Identify which cell holds the provided text, then report its [x, y] central coordinate. 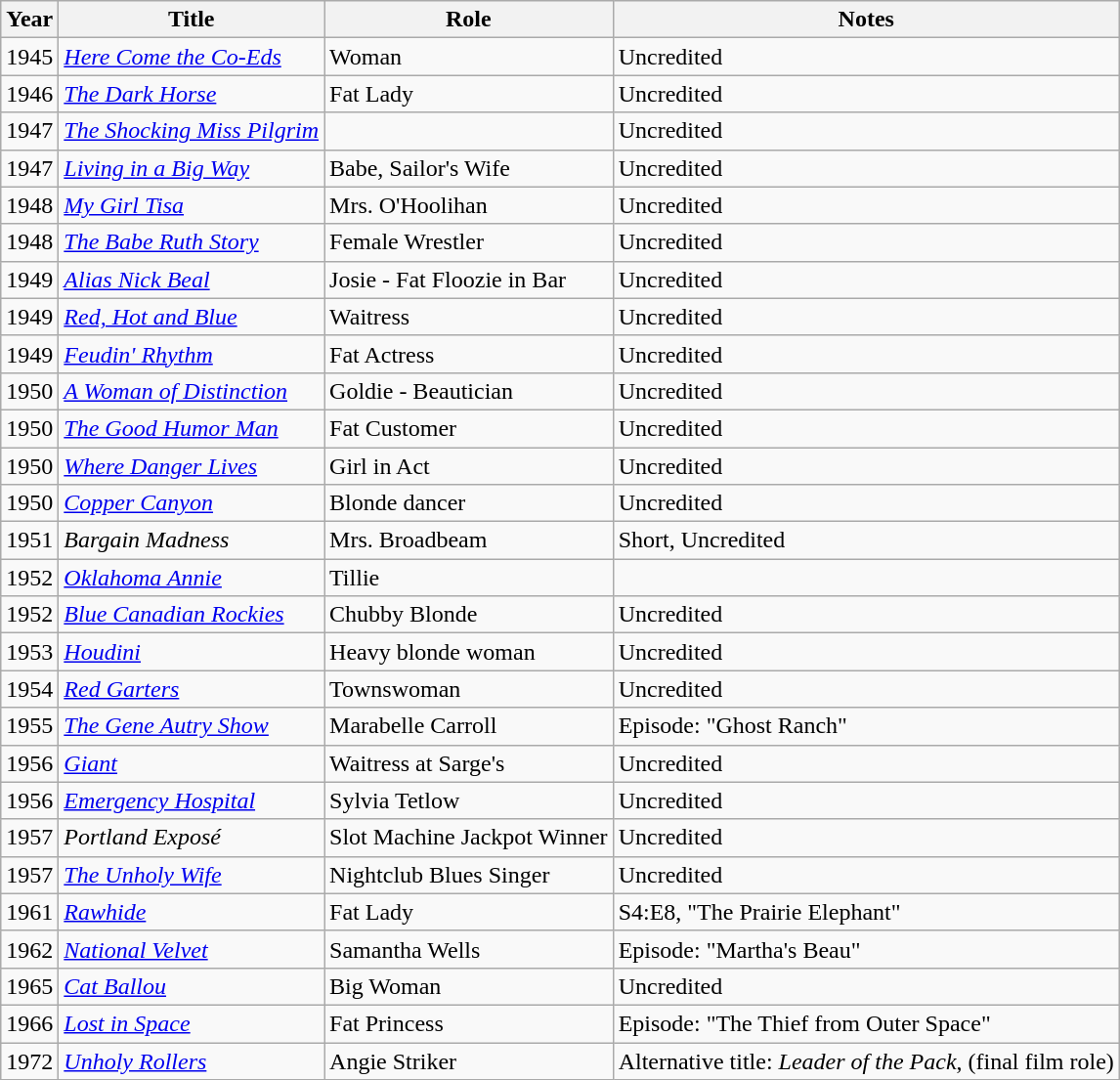
1962 [29, 949]
Female Wrestler [469, 242]
Goldie - Beautician [469, 391]
The Unholy Wife [192, 875]
1953 [29, 652]
Episode: "The Thief from Outer Space" [866, 1023]
Waitress [469, 317]
Cat Ballou [192, 986]
The Babe Ruth Story [192, 242]
Red, Hot and Blue [192, 317]
Mrs. O'Hoolihan [469, 205]
1954 [29, 689]
Chubby Blonde [469, 615]
Where Danger Lives [192, 466]
The Shocking Miss Pilgrim [192, 131]
Year [29, 20]
Heavy blonde woman [469, 652]
Blonde dancer [469, 503]
Feudin' Rhythm [192, 354]
Samantha Wells [469, 949]
Fat Customer [469, 428]
Josie - Fat Floozie in Bar [469, 280]
Oklahoma Annie [192, 578]
My Girl Tisa [192, 205]
Copper Canyon [192, 503]
1965 [29, 986]
Angie Striker [469, 1060]
Blue Canadian Rockies [192, 615]
A Woman of Distinction [192, 391]
1945 [29, 57]
Lost in Space [192, 1023]
Role [469, 20]
Red Garters [192, 689]
Slot Machine Jackpot Winner [469, 838]
Here Come the Co-Eds [192, 57]
Rawhide [192, 912]
Alias Nick Beal [192, 280]
The Dark Horse [192, 94]
Alternative title: Leader of the Pack, (final film role) [866, 1060]
Big Woman [469, 986]
Sylvia Tetlow [469, 800]
1972 [29, 1060]
Living in a Big Way [192, 168]
Notes [866, 20]
Portland Exposé [192, 838]
Tillie [469, 578]
Townswoman [469, 689]
1951 [29, 540]
Unholy Rollers [192, 1060]
Woman [469, 57]
1966 [29, 1023]
Giant [192, 763]
Episode: "Ghost Ranch" [866, 726]
Nightclub Blues Singer [469, 875]
Fat Actress [469, 354]
National Velvet [192, 949]
Houdini [192, 652]
Marabelle Carroll [469, 726]
Bargain Madness [192, 540]
Fat Princess [469, 1023]
Short, Uncredited [866, 540]
S4:E8, "The Prairie Elephant" [866, 912]
Girl in Act [469, 466]
Waitress at Sarge's [469, 763]
Episode: "Martha's Beau" [866, 949]
Mrs. Broadbeam [469, 540]
1961 [29, 912]
The Gene Autry Show [192, 726]
Title [192, 20]
Babe, Sailor's Wife [469, 168]
1946 [29, 94]
The Good Humor Man [192, 428]
1955 [29, 726]
Emergency Hospital [192, 800]
